Identify which cell holds the provided text, then report its [x, y] central coordinate. 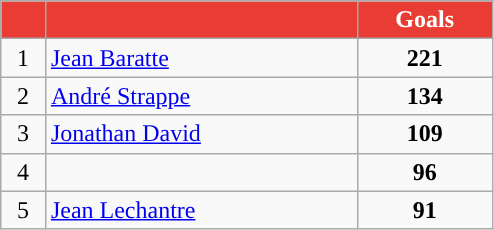
Jonathan David [201, 134]
3 [24, 134]
1 [24, 58]
5 [24, 210]
Jean Baratte [201, 58]
André Strappe [201, 96]
91 [424, 210]
4 [24, 172]
96 [424, 172]
Jean Lechantre [201, 210]
109 [424, 134]
221 [424, 58]
Goals [424, 20]
2 [24, 96]
134 [424, 96]
